Pinpoint the cell where the given text exists, returning its [x, y] midpoint coordinate. 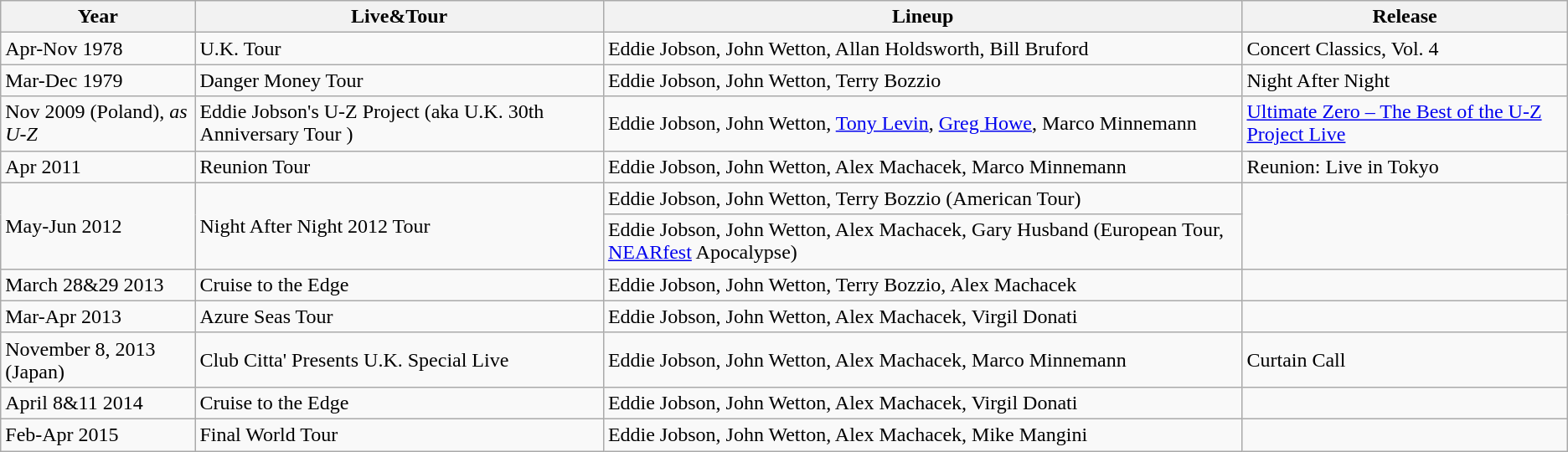
Curtain Call [1405, 360]
April 8&11 2014 [98, 403]
Apr 2011 [98, 167]
Eddie Jobson, John Wetton, Terry Bozzio [923, 80]
Club Citta' Presents U.K. Special Live [399, 360]
Azure Seas Tour [399, 316]
Nov 2009 (Poland), as U-Z [98, 124]
Live&Tour [399, 17]
May-Jun 2012 [98, 226]
Year [98, 17]
Danger Money Tour [399, 80]
Lineup [923, 17]
Eddie Jobson, John Wetton, Terry Bozzio (American Tour) [923, 198]
Reunion Tour [399, 167]
Final World Tour [399, 434]
Eddie Jobson, John Wetton, Alex Machacek, Gary Husband (European Tour, NEARfest Apocalypse) [923, 241]
Release [1405, 17]
March 28&29 2013 [98, 285]
Night After Night [1405, 80]
Eddie Jobson, John Wetton, Allan Holdsworth, Bill Bruford [923, 49]
Reunion: Live in Tokyo [1405, 167]
Night After Night 2012 Tour [399, 226]
Eddie Jobson, John Wetton, Tony Levin, Greg Howe, Marco Minnemann [923, 124]
Eddie Jobson's U-Z Project (aka U.K. 30th Anniversary Tour ) [399, 124]
Ultimate Zero – The Best of the U-Z Project Live [1405, 124]
Eddie Jobson, John Wetton, Alex Machacek, Mike Mangini [923, 434]
Concert Classics, Vol. 4 [1405, 49]
Feb-Apr 2015 [98, 434]
Mar-Dec 1979 [98, 80]
November 8, 2013 (Japan) [98, 360]
Apr-Nov 1978 [98, 49]
Eddie Jobson, John Wetton, Terry Bozzio, Alex Machacek [923, 285]
Mar-Apr 2013 [98, 316]
U.K. Tour [399, 49]
